Scan for the cell matching the given text and deliver its (X, Y) coordinate at center. 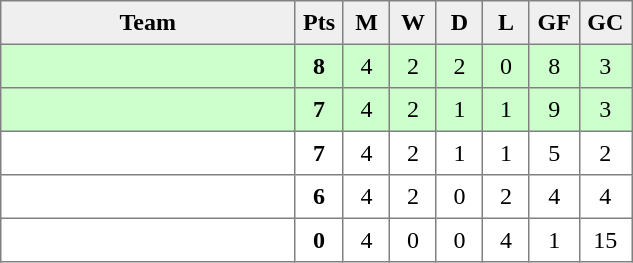
Team (148, 23)
L (506, 23)
M (366, 23)
W (413, 23)
GC (605, 23)
9 (554, 110)
15 (605, 240)
5 (554, 153)
6 (319, 197)
D (459, 23)
Pts (319, 23)
GF (554, 23)
